Find where the given text appears and provide that cell's center as [X, Y] coordinate. 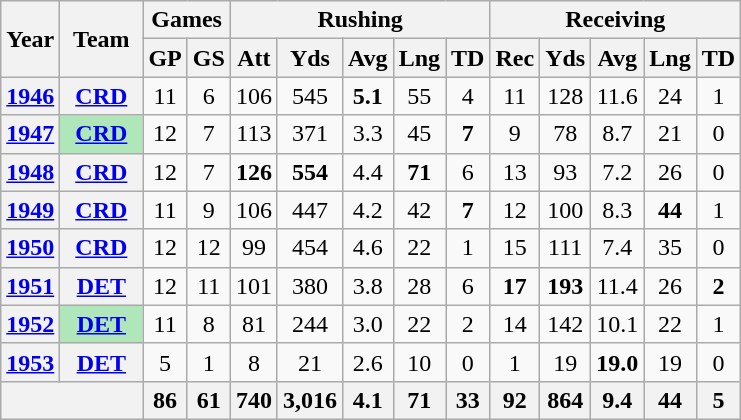
93 [566, 172]
92 [515, 400]
454 [310, 248]
9.4 [618, 400]
55 [419, 96]
10.1 [618, 324]
2.6 [368, 362]
1950 [30, 248]
1953 [30, 362]
28 [419, 286]
13 [515, 172]
81 [254, 324]
1946 [30, 96]
45 [419, 134]
Rec [515, 58]
24 [670, 96]
193 [566, 286]
3.0 [368, 324]
371 [310, 134]
100 [566, 210]
1947 [30, 134]
128 [566, 96]
14 [515, 324]
19.0 [618, 362]
Att [254, 58]
5.1 [368, 96]
101 [254, 286]
1948 [30, 172]
864 [566, 400]
11.4 [618, 286]
142 [566, 324]
33 [468, 400]
Receiving [616, 20]
244 [310, 324]
111 [566, 248]
3.8 [368, 286]
380 [310, 286]
447 [310, 210]
42 [419, 210]
Year [30, 39]
GS [208, 58]
35 [670, 248]
4.4 [368, 172]
1949 [30, 210]
7.2 [618, 172]
78 [566, 134]
4 [468, 96]
1951 [30, 286]
61 [208, 400]
Games [186, 20]
4.6 [368, 248]
11.6 [618, 96]
126 [254, 172]
15 [515, 248]
740 [254, 400]
GP [165, 58]
Rushing [360, 20]
545 [310, 96]
113 [254, 134]
8.7 [618, 134]
3.3 [368, 134]
86 [165, 400]
4.1 [368, 400]
Team [102, 39]
4.2 [368, 210]
1952 [30, 324]
554 [310, 172]
17 [515, 286]
8.3 [618, 210]
99 [254, 248]
10 [419, 362]
3,016 [310, 400]
7.4 [618, 248]
